Output the [x, y] coordinate of the center of the cell containing the given text.  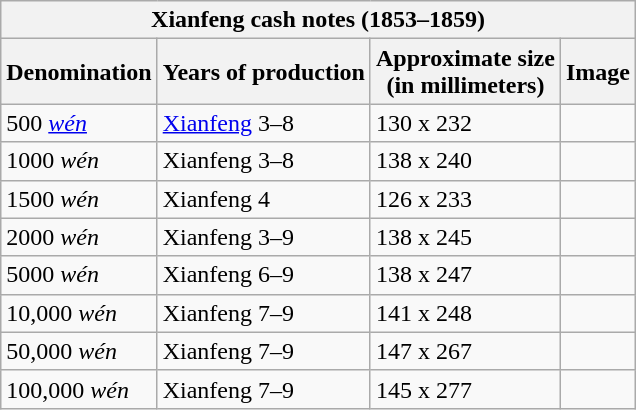
138 x 240 [465, 161]
50,000 wén [79, 351]
1500 wén [79, 199]
130 x 232 [465, 123]
Xianfeng cash notes (1853–1859) [318, 20]
147 x 267 [465, 351]
10,000 wén [79, 313]
500 wén [79, 123]
126 x 233 [465, 199]
1000 wén [79, 161]
Xianfeng 4 [264, 199]
138 x 247 [465, 275]
145 x 277 [465, 389]
Image [598, 72]
Xianfeng 6–9 [264, 275]
5000 wén [79, 275]
138 x 245 [465, 237]
2000 wén [79, 237]
Denomination [79, 72]
Approximate size(in millimeters) [465, 72]
100,000 wén [79, 389]
Years of production [264, 72]
Xianfeng 3–9 [264, 237]
141 x 248 [465, 313]
